Capture the cell that displays the provided text and extract its [x, y] central coordinate. 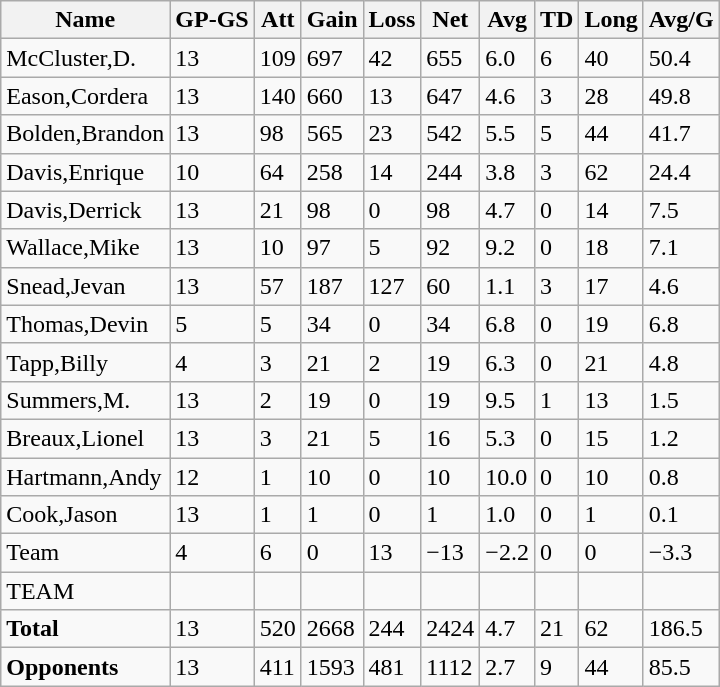
411 [278, 667]
Davis,Derrick [86, 210]
16 [450, 438]
41.7 [681, 134]
57 [278, 286]
127 [392, 286]
Name [86, 20]
28 [611, 96]
0.8 [681, 477]
97 [332, 248]
565 [332, 134]
Bolden,Brandon [86, 134]
7.1 [681, 248]
5.3 [508, 438]
12 [212, 477]
49.8 [681, 96]
697 [332, 58]
5.5 [508, 134]
10.0 [508, 477]
−2.2 [508, 553]
1.2 [681, 438]
2.7 [508, 667]
Avg [508, 20]
1.1 [508, 286]
520 [278, 629]
17 [611, 286]
Wallace,Mike [86, 248]
647 [450, 96]
109 [278, 58]
Hartmann,Andy [86, 477]
Snead,Jevan [86, 286]
Thomas,Devin [86, 324]
Loss [392, 20]
7.5 [681, 210]
6.0 [508, 58]
42 [392, 58]
0.1 [681, 515]
McCluster,D. [86, 58]
Team [86, 553]
TD [556, 20]
6.3 [508, 362]
18 [611, 248]
92 [450, 248]
140 [278, 96]
Davis,Enrique [86, 172]
Gain [332, 20]
542 [450, 134]
1593 [332, 667]
186.5 [681, 629]
Breaux,Lionel [86, 438]
4.8 [681, 362]
Long [611, 20]
Att [278, 20]
187 [332, 286]
1.0 [508, 515]
85.5 [681, 667]
Total [86, 629]
Avg/G [681, 20]
258 [332, 172]
24.4 [681, 172]
−3.3 [681, 553]
9.5 [508, 400]
Summers,M. [86, 400]
TEAM [86, 591]
9.2 [508, 248]
−13 [450, 553]
1112 [450, 667]
60 [450, 286]
Cook,Jason [86, 515]
Eason,Cordera [86, 96]
Net [450, 20]
40 [611, 58]
GP-GS [212, 20]
3.8 [508, 172]
2668 [332, 629]
50.4 [681, 58]
481 [392, 667]
Tapp,Billy [86, 362]
15 [611, 438]
660 [332, 96]
64 [278, 172]
2424 [450, 629]
Opponents [86, 667]
1.5 [681, 400]
9 [556, 667]
655 [450, 58]
23 [392, 134]
